Scan for the cell matching the given text and deliver its (x, y) coordinate at center. 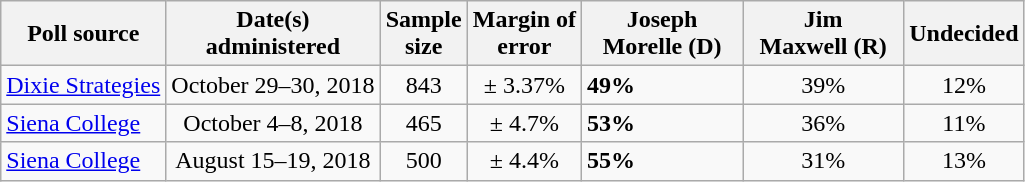
55% (662, 161)
13% (964, 161)
± 3.37% (524, 85)
Date(s)administered (273, 34)
Samplesize (424, 34)
49% (662, 85)
11% (964, 123)
August 15–19, 2018 (273, 161)
53% (662, 123)
October 29–30, 2018 (273, 85)
843 (424, 85)
465 (424, 123)
JimMaxwell (R) (824, 34)
Margin oferror (524, 34)
October 4–8, 2018 (273, 123)
Poll source (84, 34)
Dixie Strategies (84, 85)
JosephMorelle (D) (662, 34)
12% (964, 85)
36% (824, 123)
31% (824, 161)
39% (824, 85)
500 (424, 161)
Undecided (964, 34)
± 4.4% (524, 161)
± 4.7% (524, 123)
